Identify which cell holds the provided text, then report its (X, Y) central coordinate. 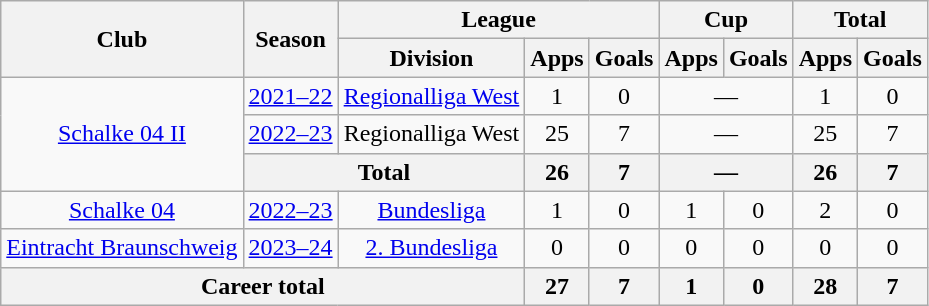
Bundesliga (432, 210)
Career total (263, 286)
Schalke 04 II (122, 134)
2 (825, 210)
Cup (726, 20)
27 (557, 286)
2. Bundesliga (432, 248)
League (498, 20)
2021–22 (290, 96)
Season (290, 39)
Schalke 04 (122, 210)
Division (432, 58)
2023–24 (290, 248)
Eintracht Braunschweig (122, 248)
Club (122, 39)
28 (825, 286)
